Search for the cell housing the specified text and yield its [x, y] center coordinate. 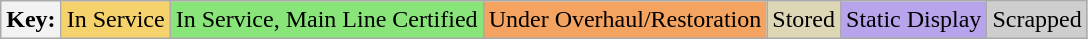
Key: [31, 20]
In Service [116, 20]
Scrapped [1037, 20]
Static Display [914, 20]
Stored [804, 20]
Under Overhaul/Restoration [625, 20]
In Service, Main Line Certified [326, 20]
